Extract the (X, Y) coordinate from the center of the cell holding the provided text.  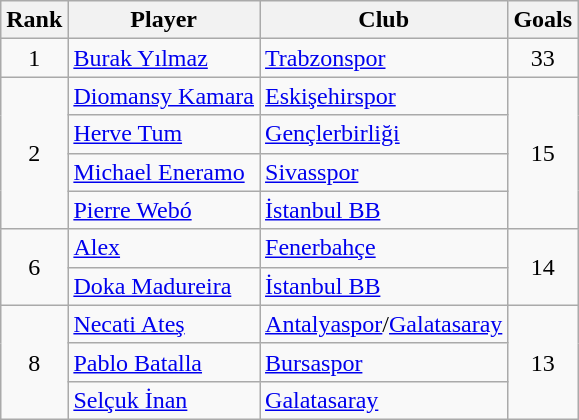
Pierre Webó (164, 210)
2 (34, 153)
Fenerbahçe (384, 248)
Alex (164, 248)
6 (34, 267)
Antalyaspor/Galatasaray (384, 324)
Herve Tum (164, 134)
Rank (34, 20)
Sivasspor (384, 172)
Selçuk İnan (164, 400)
Pablo Batalla (164, 362)
Club (384, 20)
33 (543, 58)
Diomansy Kamara (164, 96)
1 (34, 58)
Gençlerbirliği (384, 134)
Trabzonspor (384, 58)
Goals (543, 20)
8 (34, 362)
Bursaspor (384, 362)
Michael Eneramo (164, 172)
14 (543, 267)
13 (543, 362)
Necati Ateş (164, 324)
15 (543, 153)
Player (164, 20)
Eskişehirspor (384, 96)
Doka Madureira (164, 286)
Burak Yılmaz (164, 58)
Galatasaray (384, 400)
